For the text-containing cell, return its midpoint in [X, Y] coordinate format. 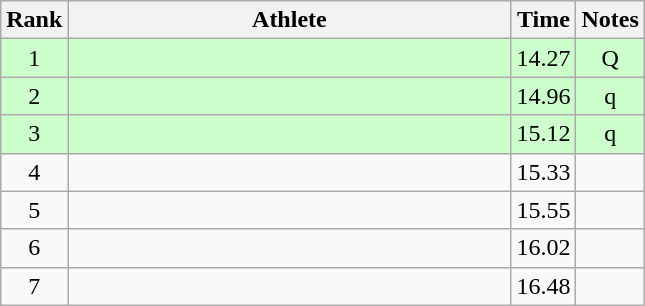
Notes [610, 20]
14.96 [544, 96]
6 [34, 248]
14.27 [544, 58]
3 [34, 134]
Time [544, 20]
16.02 [544, 248]
Athlete [290, 20]
15.33 [544, 172]
2 [34, 96]
15.12 [544, 134]
Rank [34, 20]
5 [34, 210]
4 [34, 172]
7 [34, 286]
1 [34, 58]
Q [610, 58]
16.48 [544, 286]
15.55 [544, 210]
